Capture the cell that displays the provided text and extract its (X, Y) central coordinate. 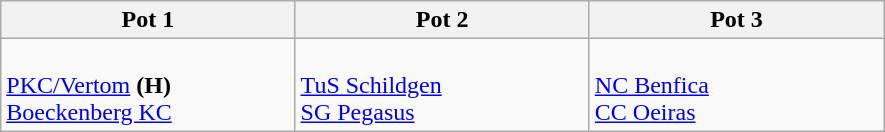
NC Benfica CC Oeiras (736, 85)
Pot 3 (736, 20)
PKC/Vertom (H) Boeckenberg KC (148, 85)
Pot 1 (148, 20)
Pot 2 (442, 20)
TuS Schildgen SG Pegasus (442, 85)
